Scan for the cell matching the given text and deliver its (x, y) coordinate at center. 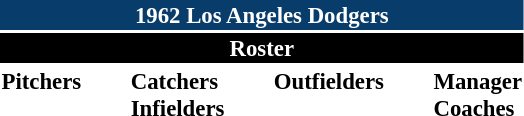
1962 Los Angeles Dodgers (262, 15)
Roster (262, 48)
